Capture the cell that displays the provided text and extract its (X, Y) central coordinate. 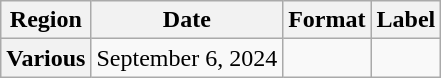
Format (327, 20)
Region (46, 20)
Date (187, 20)
Various (46, 58)
Label (406, 20)
September 6, 2024 (187, 58)
